Locate the cell with the specified text and output its (X, Y) center coordinate. 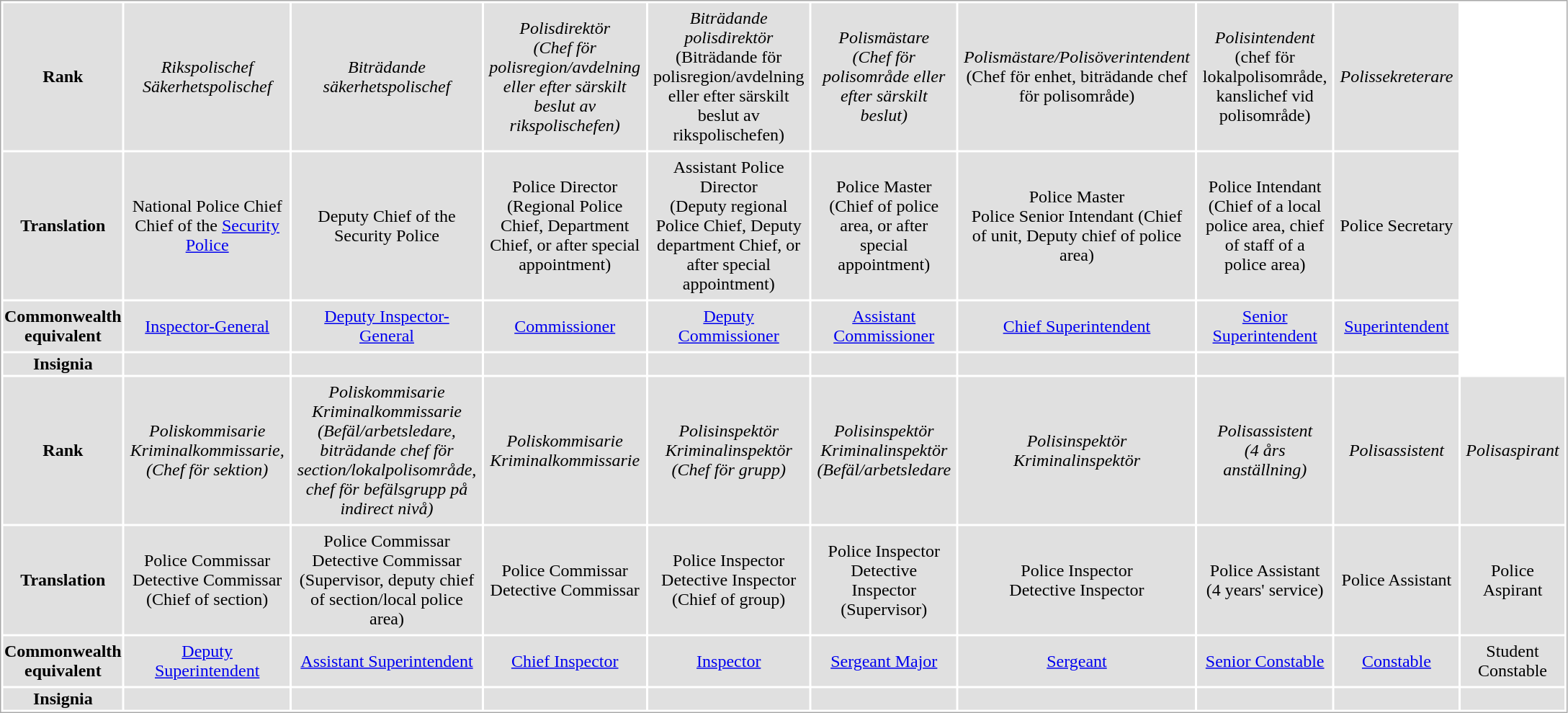
Police InspectorDetective Inspector (1078, 580)
Inspector (729, 661)
Senior Superintendent (1265, 326)
PoliskommisarieKriminalkommissarie(Befäl/arbetsledare, biträdande chef för section/lokalpolisområde, chef för befälsgrupp på indirect nivå) (387, 451)
Polismästare(Chef för polisområde eller efter särskilt beslut) (884, 76)
PoliskommisarieKriminalkommissarie,(Chef för sektion) (207, 451)
Police Commissar Detective Commissar (565, 580)
Police Master Police Senior Intendant (Chief of unit, Deputy chief of police area) (1078, 226)
Commissioner (565, 326)
Police InspectorDetective Inspector (Supervisor) (884, 580)
Assistant Superintendent (387, 661)
Deputy Inspector-General (387, 326)
Polisassistent (1397, 451)
Constable (1397, 661)
Assistant Commissioner (884, 326)
RikspolischefSäkerhetspolischef (207, 76)
Polisdirektör(Chef för polisregion/avdelning eller efter särskilt beslut av rikspolischefen) (565, 76)
Police Director(Regional Police Chief, Department Chief, or after special appointment) (565, 226)
Police Assistant(4 years' service) (1265, 580)
PolisinspektörKriminalinspektör(Chef för grupp) (729, 451)
Polisassistent(4 års anställning) (1265, 451)
PolisinspektörKriminalinspektör(Befäl/arbetsledare (884, 451)
Biträdande polisdirektör (Biträdande för polisregion/avdelning eller efter särskilt beslut av rikspolischefen) (729, 76)
Polisaspirant (1513, 451)
Polisintendent (chef för lokalpolisområde, kanslichef vid polisområde) (1265, 76)
Biträdande säkerhetspolischef (387, 76)
PolisinspektörKriminalinspektör (1078, 451)
Sergeant (1078, 661)
Polismästare/Polisöverintendent (Chef för enhet, biträdande chef för polisområde) (1078, 76)
Police Assistant (1397, 580)
Deputy Chief of the Security Police (387, 226)
Assistant Police Director (Deputy regional Police Chief, Deputy department Chief, or after special appointment) (729, 226)
Deputy Commissioner (729, 326)
Senior Constable (1265, 661)
Inspector-General (207, 326)
Chief Superintendent (1078, 326)
Police InspectorDetective Inspector(Chief of group) (729, 580)
Police Secretary (1397, 226)
Police Intendant (Chief of a local police area, chief of staff of a police area) (1265, 226)
Police Aspirant (1513, 580)
Deputy Superintendent (207, 661)
Police Commissar Detective Commissar (Chief of section) (207, 580)
Superintendent (1397, 326)
National Police ChiefChief of the Security Police (207, 226)
Police Master(Chief of police area, or after special appointment) (884, 226)
PoliskommisarieKriminalkommissarie (565, 451)
Sergeant Major (884, 661)
Student Constable (1513, 661)
Chief Inspector (565, 661)
Polissekreterare (1397, 76)
Police Commissar Detective Commissar (Supervisor, deputy chief of section/local police area) (387, 580)
